From the cell containing the given text, extract its center point as (x, y) coordinate. 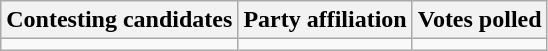
Contesting candidates (120, 20)
Party affiliation (325, 20)
Votes polled (480, 20)
